Return (x, y) of the center of cell containing provided text 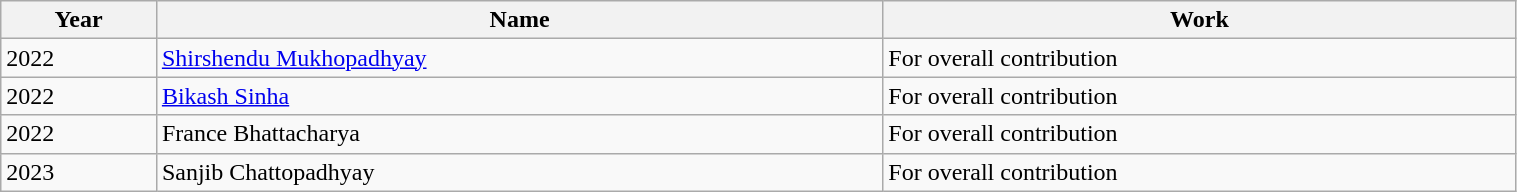
Bikash Sinha (519, 96)
Name (519, 20)
Sanjib Chattopadhyay (519, 172)
France Bhattacharya (519, 134)
Year (79, 20)
Shirshendu Mukhopadhyay (519, 58)
2023 (79, 172)
Work (1200, 20)
